Output the [X, Y] coordinate of the center of the cell containing the given text.  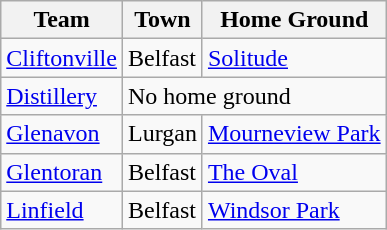
Glentoran [62, 172]
The Oval [294, 172]
Windsor Park [294, 210]
Glenavon [62, 134]
No home ground [254, 96]
Distillery [62, 96]
Solitude [294, 58]
Mourneview Park [294, 134]
Lurgan [162, 134]
Team [62, 20]
Town [162, 20]
Home Ground [294, 20]
Cliftonville [62, 58]
Linfield [62, 210]
